Identify which cell holds the provided text, then report its (x, y) central coordinate. 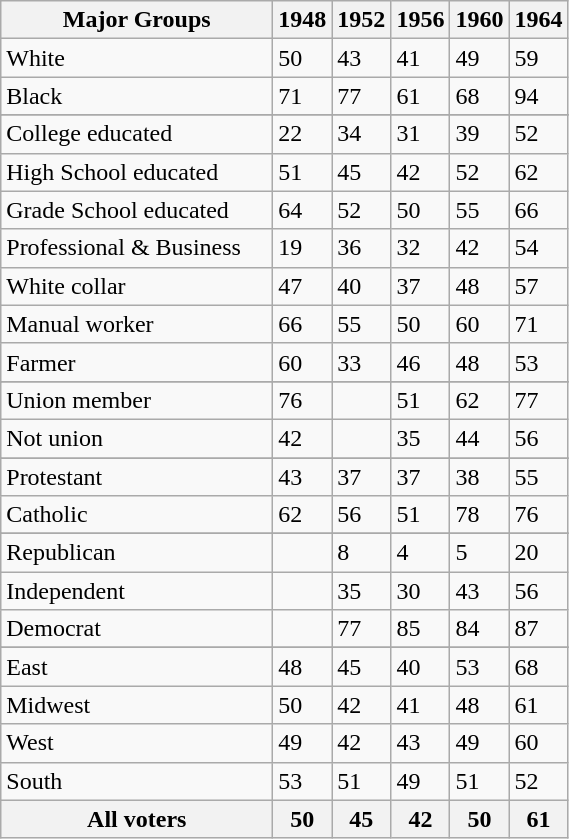
Farmer (137, 362)
West (137, 743)
36 (362, 248)
94 (538, 96)
Midwest (137, 705)
1952 (362, 20)
84 (480, 629)
57 (538, 286)
White collar (137, 286)
Republican (137, 553)
Manual worker (137, 324)
59 (538, 58)
54 (538, 248)
5 (480, 553)
Professional & Business (137, 248)
High School educated (137, 172)
1960 (480, 20)
32 (420, 248)
Not union (137, 438)
39 (480, 134)
Catholic (137, 515)
44 (480, 438)
20 (538, 553)
Major Groups (137, 20)
Protestant (137, 477)
31 (420, 134)
38 (480, 477)
Black (137, 96)
22 (302, 134)
1948 (302, 20)
Independent (137, 591)
78 (480, 515)
South (137, 781)
87 (538, 629)
All voters (137, 819)
64 (302, 210)
47 (302, 286)
1964 (538, 20)
Democrat (137, 629)
85 (420, 629)
East (137, 667)
33 (362, 362)
White (137, 58)
Grade School educated (137, 210)
8 (362, 553)
46 (420, 362)
1956 (420, 20)
34 (362, 134)
19 (302, 248)
4 (420, 553)
College educated (137, 134)
Union member (137, 400)
30 (420, 591)
